Return [x, y] of the center of cell containing provided text 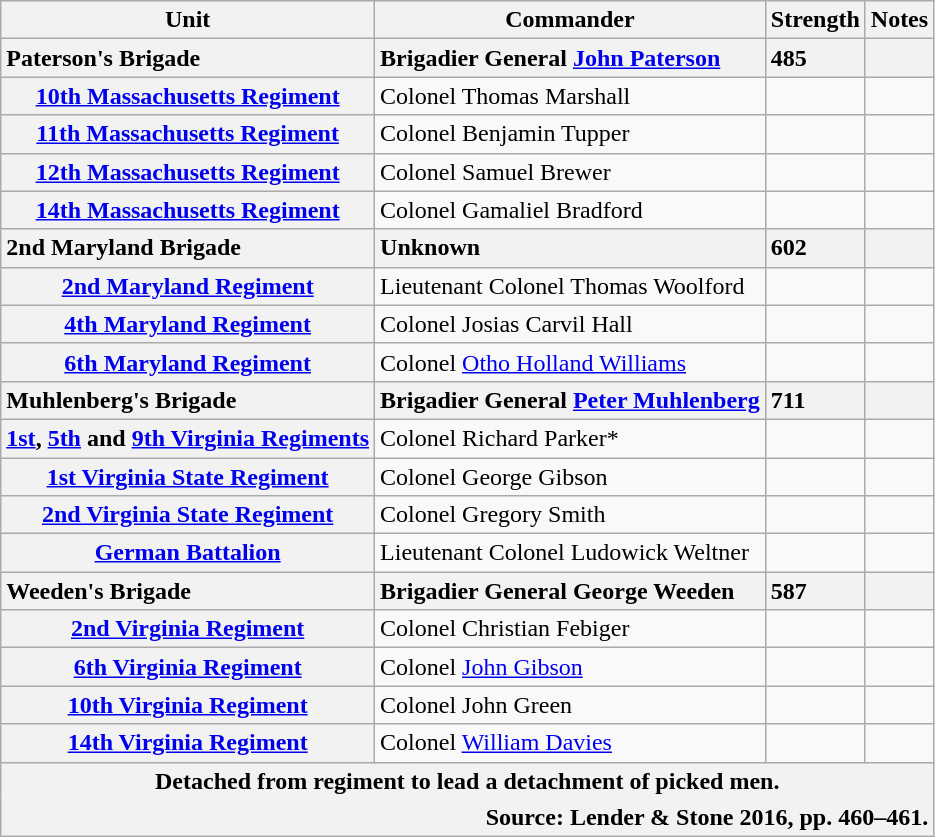
587 [815, 591]
14th Virginia Regiment [188, 743]
10th Massachusetts Regiment [188, 96]
Brigadier General Peter Muhlenberg [570, 400]
Brigadier General George Weeden [570, 591]
Strength [815, 20]
Commander [570, 20]
Colonel Richard Parker* [570, 438]
Unknown [570, 248]
Lieutenant Colonel Thomas Woolford [570, 286]
Colonel Josias Carvil Hall [570, 324]
2nd Virginia State Regiment [188, 515]
Colonel William Davies [570, 743]
Notes [899, 20]
Paterson's Brigade [188, 58]
Colonel Gregory Smith [570, 515]
Colonel Christian Febiger [570, 629]
Muhlenberg's Brigade [188, 400]
Brigadier General John Paterson [570, 58]
Detached from regiment to lead a detachment of picked men. [468, 780]
12th Massachusetts Regiment [188, 172]
711 [815, 400]
Weeden's Brigade [188, 591]
485 [815, 58]
14th Massachusetts Regiment [188, 210]
Colonel John Green [570, 705]
2nd Virginia Regiment [188, 629]
1st Virginia State Regiment [188, 477]
6th Maryland Regiment [188, 362]
4th Maryland Regiment [188, 324]
Colonel Otho Holland Williams [570, 362]
Lieutenant Colonel Ludowick Weltner [570, 553]
Source: Lender & Stone 2016, pp. 460–461. [468, 818]
Colonel George Gibson [570, 477]
2nd Maryland Regiment [188, 286]
602 [815, 248]
Unit [188, 20]
Colonel Benjamin Tupper [570, 134]
11th Massachusetts Regiment [188, 134]
Colonel John Gibson [570, 667]
German Battalion [188, 553]
6th Virginia Regiment [188, 667]
Colonel Thomas Marshall [570, 96]
10th Virginia Regiment [188, 705]
Colonel Gamaliel Bradford [570, 210]
Colonel Samuel Brewer [570, 172]
1st, 5th and 9th Virginia Regiments [188, 438]
2nd Maryland Brigade [188, 248]
